From the cell containing the given text, extract its center point as [X, Y] coordinate. 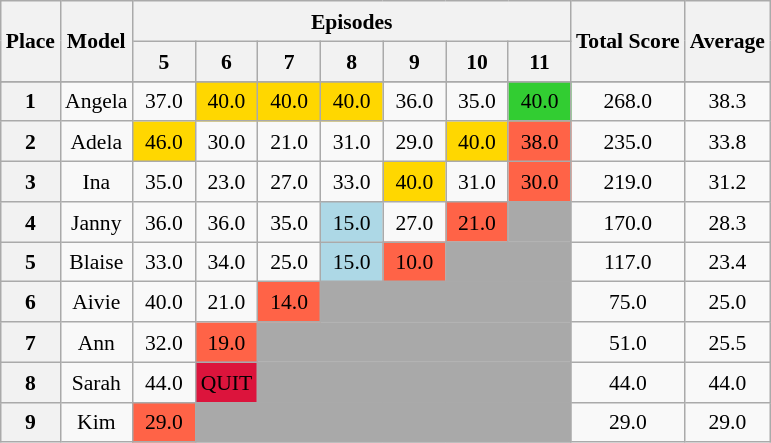
38.0 [540, 142]
Total Score [628, 41]
46.0 [164, 142]
Place [30, 41]
268.0 [628, 101]
Aivie [96, 302]
38.3 [728, 101]
Average [728, 41]
31.2 [728, 182]
25.5 [728, 342]
Ann [96, 342]
170.0 [628, 222]
11 [540, 61]
235.0 [628, 142]
1 [30, 101]
Sarah [96, 382]
Kim [96, 422]
2 [30, 142]
Angela [96, 101]
23.4 [728, 262]
14.0 [290, 302]
Adela [96, 142]
Blaise [96, 262]
QUIT [226, 382]
34.0 [226, 262]
Ina [96, 182]
28.3 [728, 222]
Episodes [351, 21]
3 [30, 182]
19.0 [226, 342]
Model [96, 41]
10 [478, 61]
Janny [96, 222]
10.0 [414, 262]
33.8 [728, 142]
23.0 [226, 182]
117.0 [628, 262]
4 [30, 222]
51.0 [628, 342]
32.0 [164, 342]
37.0 [164, 101]
219.0 [628, 182]
75.0 [628, 302]
